Determine the [x, y] coordinate at the center of the cell enclosing the given text.  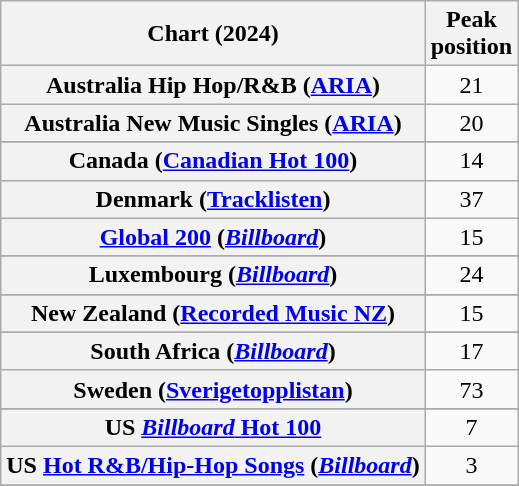
24 [471, 275]
Luxembourg (Billboard) [213, 275]
Australia Hip Hop/R&B (ARIA) [213, 85]
Global 200 (Billboard) [213, 237]
7 [471, 427]
3 [471, 465]
17 [471, 351]
14 [471, 161]
Sweden (Sverigetopplistan) [213, 389]
US Billboard Hot 100 [213, 427]
Denmark (Tracklisten) [213, 199]
20 [471, 123]
US Hot R&B/Hip-Hop Songs (Billboard) [213, 465]
21 [471, 85]
Canada (Canadian Hot 100) [213, 161]
South Africa (Billboard) [213, 351]
Peakposition [471, 34]
37 [471, 199]
New Zealand (Recorded Music NZ) [213, 313]
73 [471, 389]
Chart (2024) [213, 34]
Australia New Music Singles (ARIA) [213, 123]
